Find where the given text appears and provide that cell's center as (X, Y) coordinate. 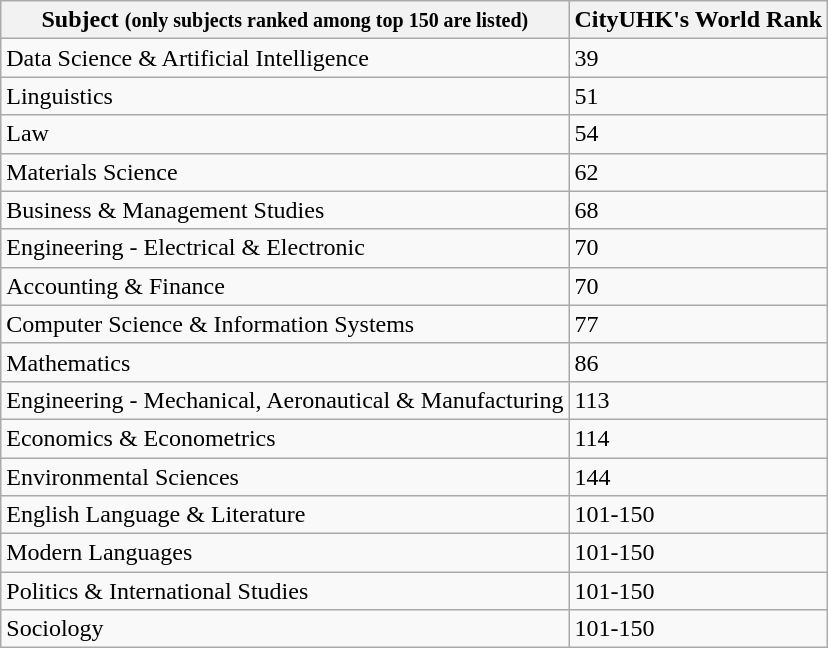
Data Science & Artificial Intelligence (285, 58)
Modern Languages (285, 553)
Engineering - Mechanical, Aeronautical & Manufacturing (285, 400)
77 (698, 324)
Computer Science & Information Systems (285, 324)
62 (698, 172)
144 (698, 477)
Law (285, 134)
51 (698, 96)
114 (698, 438)
CityUHK's World Rank (698, 20)
Business & Management Studies (285, 210)
68 (698, 210)
Subject (only subjects ranked among top 150 are listed) (285, 20)
Mathematics (285, 362)
86 (698, 362)
Politics & International Studies (285, 591)
Accounting & Finance (285, 286)
Sociology (285, 629)
39 (698, 58)
113 (698, 400)
English Language & Literature (285, 515)
Environmental Sciences (285, 477)
Materials Science (285, 172)
Engineering - Electrical & Electronic (285, 248)
Linguistics (285, 96)
54 (698, 134)
Economics & Econometrics (285, 438)
